Provide the (x, y) coordinate of the cell's center where the given text is located.  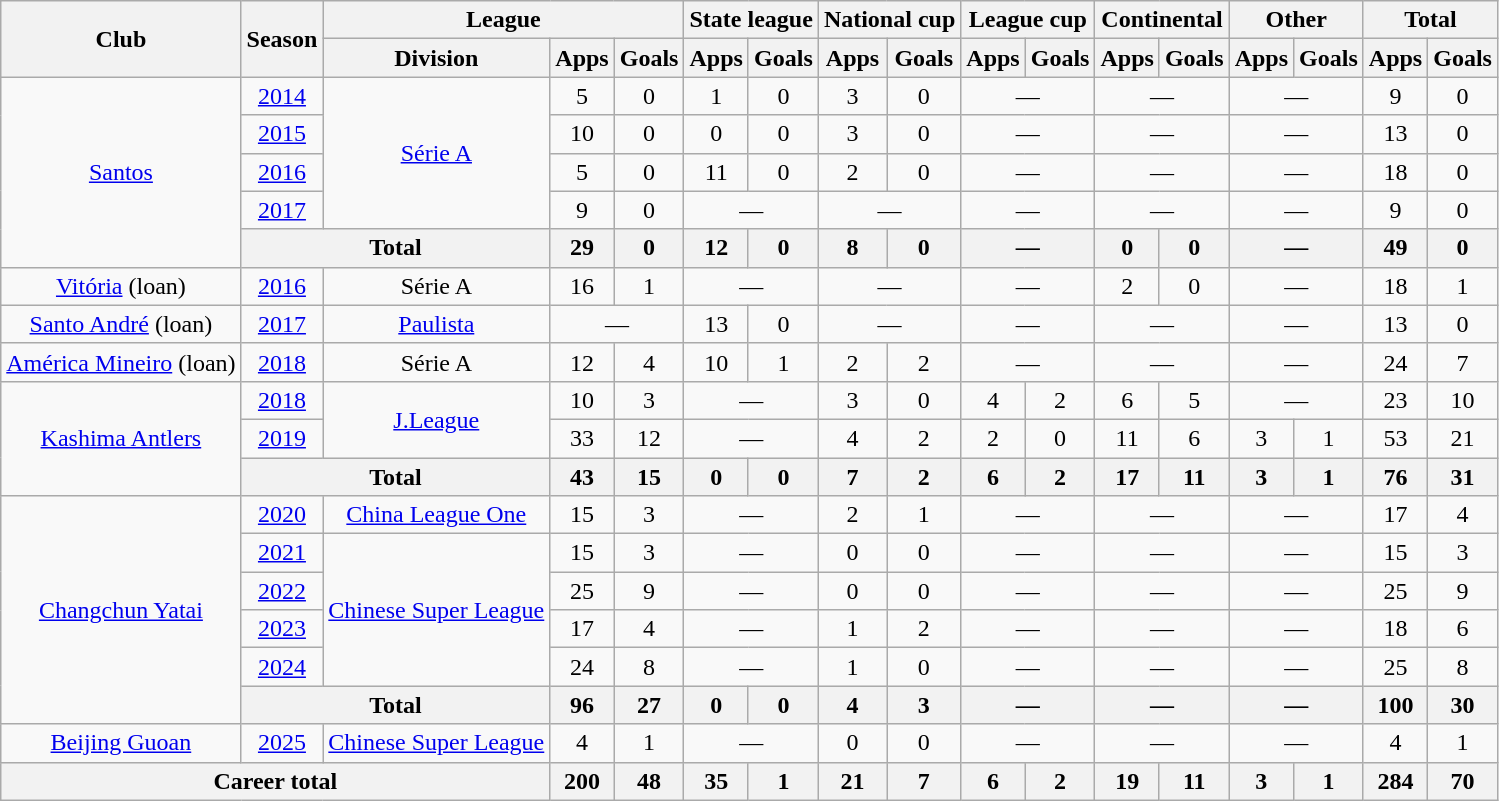
Beijing Guoan (121, 743)
35 (716, 781)
Vitória (loan) (121, 286)
76 (1395, 477)
Club (121, 39)
J.League (436, 419)
96 (582, 705)
Changchun Yatai (121, 610)
League (504, 20)
2021 (282, 553)
2022 (282, 591)
100 (1395, 705)
16 (582, 286)
League cup (1028, 20)
Season (282, 39)
48 (649, 781)
70 (1463, 781)
27 (649, 705)
China League One (436, 515)
33 (582, 438)
200 (582, 781)
19 (1127, 781)
29 (582, 248)
2023 (282, 629)
53 (1395, 438)
Santos (121, 172)
National cup (889, 20)
Kashima Antlers (121, 438)
2015 (282, 134)
284 (1395, 781)
2020 (282, 515)
Paulista (436, 324)
Career total (276, 781)
State league (751, 20)
2019 (282, 438)
2024 (282, 667)
30 (1463, 705)
Other (1296, 20)
43 (582, 477)
Division (436, 58)
2025 (282, 743)
23 (1395, 400)
América Mineiro (loan) (121, 362)
49 (1395, 248)
Santo André (loan) (121, 324)
Continental (1162, 20)
2014 (282, 96)
31 (1463, 477)
